From the cell containing the given text, extract its center point as [x, y] coordinate. 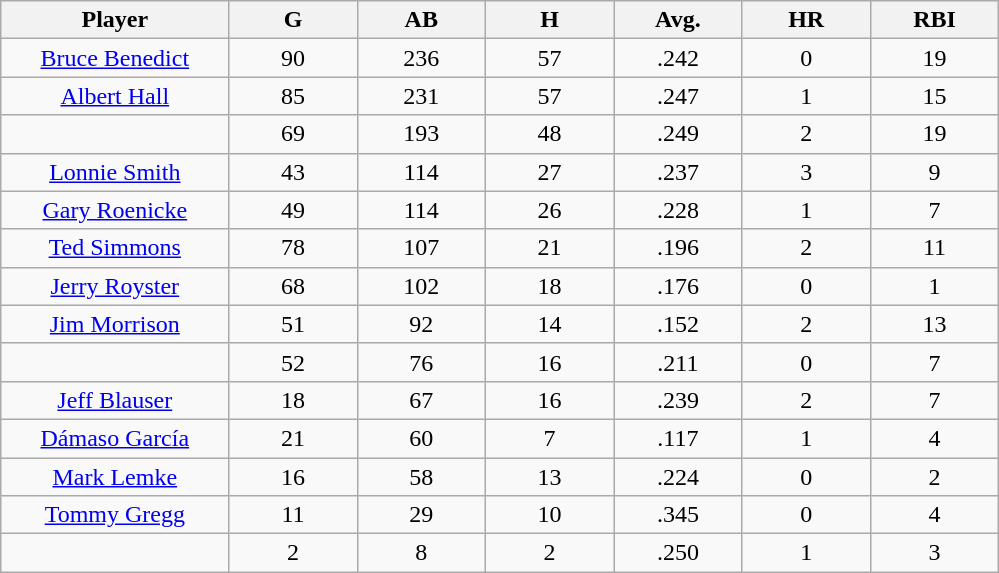
15 [934, 96]
.250 [678, 553]
58 [421, 477]
76 [421, 362]
Dámaso García [115, 438]
.176 [678, 286]
69 [293, 134]
Ted Simmons [115, 248]
51 [293, 324]
.224 [678, 477]
AB [421, 20]
RBI [934, 20]
29 [421, 515]
231 [421, 96]
.152 [678, 324]
Jim Morrison [115, 324]
Mark Lemke [115, 477]
Player [115, 20]
.239 [678, 400]
102 [421, 286]
Gary Roenicke [115, 210]
92 [421, 324]
26 [549, 210]
8 [421, 553]
43 [293, 172]
H [549, 20]
.117 [678, 438]
Lonnie Smith [115, 172]
27 [549, 172]
107 [421, 248]
67 [421, 400]
G [293, 20]
.211 [678, 362]
85 [293, 96]
9 [934, 172]
10 [549, 515]
.345 [678, 515]
Albert Hall [115, 96]
193 [421, 134]
Jerry Royster [115, 286]
.196 [678, 248]
Bruce Benedict [115, 58]
60 [421, 438]
236 [421, 58]
Avg. [678, 20]
90 [293, 58]
.228 [678, 210]
52 [293, 362]
68 [293, 286]
.237 [678, 172]
HR [806, 20]
49 [293, 210]
.249 [678, 134]
78 [293, 248]
Jeff Blauser [115, 400]
48 [549, 134]
.242 [678, 58]
14 [549, 324]
Tommy Gregg [115, 515]
.247 [678, 96]
